Determine the [X, Y] coordinate at the center of the cell enclosing the given text.  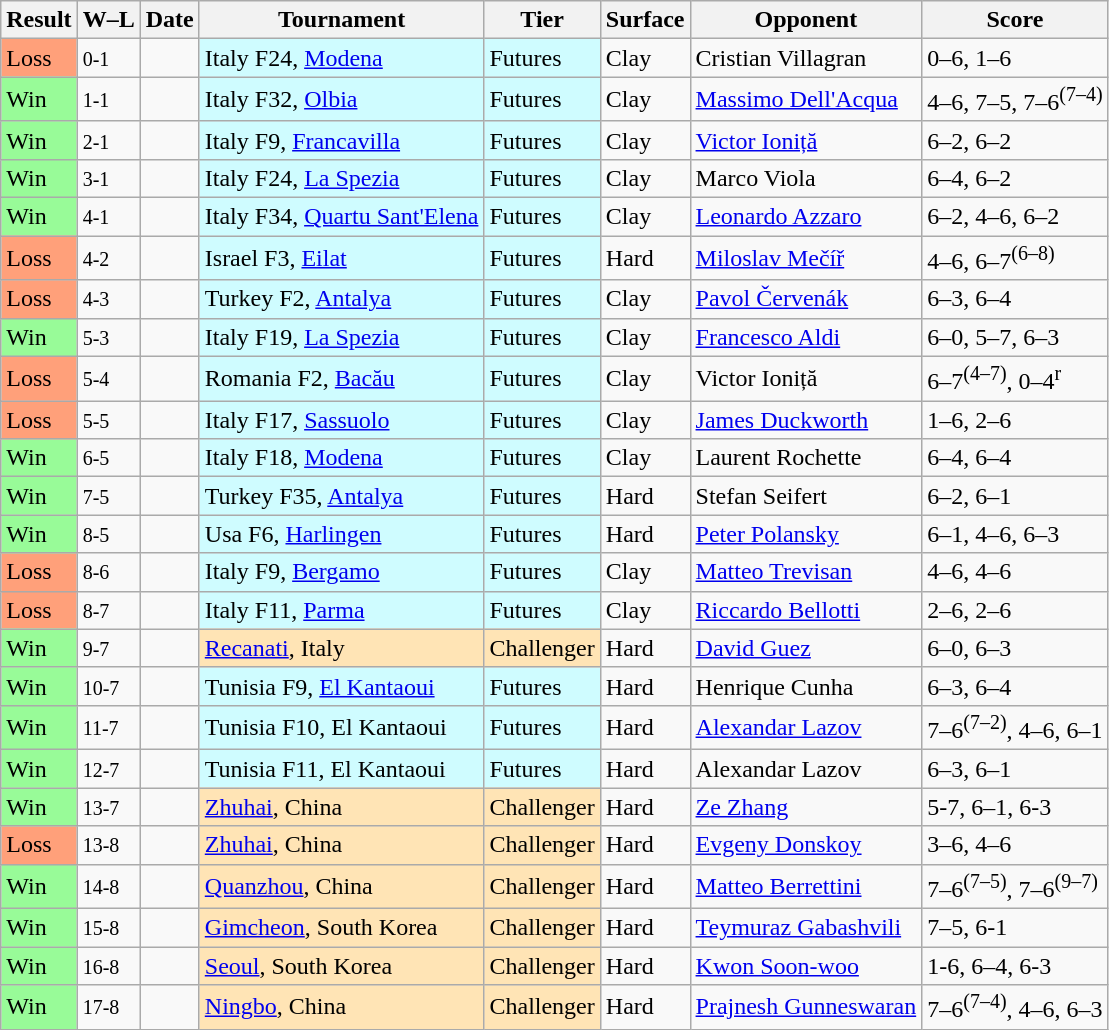
Matteo Berrettini [806, 886]
5-5 [108, 420]
8-6 [108, 572]
4–6, 4–6 [1015, 572]
6–3, 6–1 [1015, 769]
Tunisia F10, El Kantaoui [342, 728]
5-3 [108, 337]
Miloslav Mečíř [806, 258]
Pavol Červenák [806, 299]
Marco Viola [806, 178]
5-4 [108, 378]
6–7(4–7), 0–4r [1015, 378]
4-1 [108, 217]
3-1 [108, 178]
Kwon Soon-woo [806, 966]
Usa F6, Harlingen [342, 534]
Italy F9, Francavilla [342, 140]
6–2, 6–2 [1015, 140]
Cristian Villagran [806, 58]
2–6, 2–6 [1015, 610]
13-7 [108, 807]
Francesco Aldi [806, 337]
James Duckworth [806, 420]
Leonardo Azzaro [806, 217]
David Guez [806, 648]
Massimo Dell'Acqua [806, 100]
Tournament [342, 20]
3–6, 4–6 [1015, 845]
5-7, 6–1, 6-3 [1015, 807]
1-1 [108, 100]
Italy F24, Modena [342, 58]
4-2 [108, 258]
Surface [645, 20]
Score [1015, 20]
8-5 [108, 534]
10-7 [108, 686]
Italy F34, Quartu Sant'Elena [342, 217]
Ze Zhang [806, 807]
14-8 [108, 886]
6–4, 6–2 [1015, 178]
6–4, 6–4 [1015, 458]
9-7 [108, 648]
7–6(7–4), 4–6, 6–3 [1015, 1008]
Peter Polansky [806, 534]
6–0, 6–3 [1015, 648]
Riccardo Bellotti [806, 610]
Quanzhou, China [342, 886]
15-8 [108, 928]
Date [170, 20]
0–6, 1–6 [1015, 58]
Italy F17, Sassuolo [342, 420]
Gimcheon, South Korea [342, 928]
Italy F19, La Spezia [342, 337]
6–1, 4–6, 6–3 [1015, 534]
6–0, 5–7, 6–3 [1015, 337]
Italy F11, Parma [342, 610]
2-1 [108, 140]
Turkey F35, Antalya [342, 496]
8-7 [108, 610]
13-8 [108, 845]
7–6(7–2), 4–6, 6–1 [1015, 728]
Seoul, South Korea [342, 966]
Teymuraz Gabashvili [806, 928]
6–2, 4–6, 6–2 [1015, 217]
12-7 [108, 769]
Henrique Cunha [806, 686]
Italy F24, La Spezia [342, 178]
Italy F18, Modena [342, 458]
17-8 [108, 1008]
Tunisia F9, El Kantaoui [342, 686]
Recanati, Italy [342, 648]
Tunisia F11, El Kantaoui [342, 769]
6–2, 6–1 [1015, 496]
Result [39, 20]
Evgeny Donskoy [806, 845]
Turkey F2, Antalya [342, 299]
7–5, 6-1 [1015, 928]
Matteo Trevisan [806, 572]
4–6, 6–7(6–8) [1015, 258]
Israel F3, Eilat [342, 258]
4-3 [108, 299]
Ningbo, China [342, 1008]
Tier [542, 20]
7-5 [108, 496]
Stefan Seifert [806, 496]
4–6, 7–5, 7–6(7–4) [1015, 100]
Italy F9, Bergamo [342, 572]
6-5 [108, 458]
1–6, 2–6 [1015, 420]
16-8 [108, 966]
Prajnesh Gunneswaran [806, 1008]
Romania F2, Bacău [342, 378]
Opponent [806, 20]
11-7 [108, 728]
0-1 [108, 58]
Italy F32, Olbia [342, 100]
Laurent Rochette [806, 458]
1-6, 6–4, 6-3 [1015, 966]
7–6(7–5), 7–6(9–7) [1015, 886]
W–L [108, 20]
